Return the [X, Y] coordinate for the center point of the cell that contains the specified text.  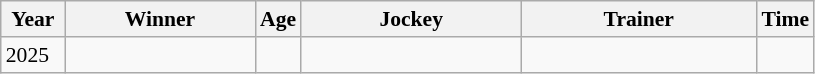
Jockey [411, 19]
Year [33, 19]
Age [278, 19]
Time [785, 19]
Trainer [638, 19]
Winner [160, 19]
2025 [33, 55]
